Return the [x, y] coordinate for the center point of the cell that contains the specified text.  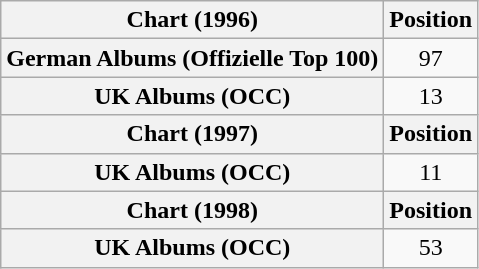
Chart (1998) [192, 210]
11 [431, 172]
97 [431, 58]
13 [431, 96]
Chart (1997) [192, 134]
German Albums (Offizielle Top 100) [192, 58]
53 [431, 248]
Chart (1996) [192, 20]
